Return (X, Y) of the center of cell containing provided text 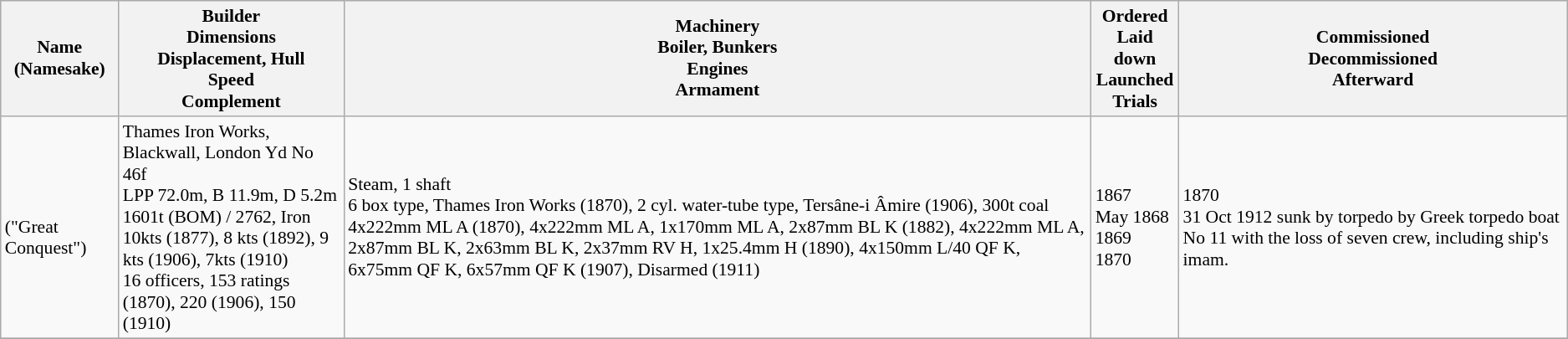
187031 Oct 1912 sunk by torpedo by Greek torpedo boat No 11 with the loss of seven crew, including ship's imam. (1373, 228)
CommissionedDecommissionedAfterward (1373, 59)
Name(Namesake) (60, 59)
BuilderDimensionsDisplacement, HullSpeedComplement (232, 59)
("Great Conquest") (60, 228)
MachineryBoiler, BunkersEnginesArmament (718, 59)
1867May 186818691870 (1136, 228)
OrderedLaid downLaunchedTrials (1136, 59)
